Determine the (x, y) coordinate at the center of the cell enclosing the given text.  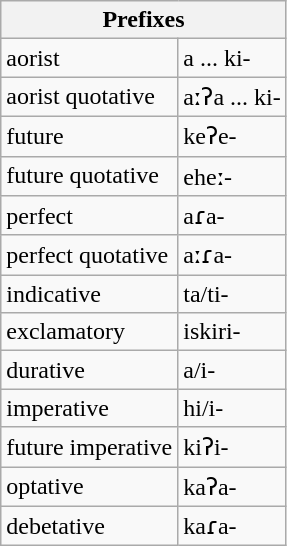
hi/i- (232, 408)
debetative (90, 526)
aorist (90, 58)
a ... ki- (232, 58)
eheː- (232, 176)
aorist quotative (90, 97)
exclamatory (90, 332)
kaɾa- (232, 526)
perfect (90, 216)
durative (90, 370)
perfect quotative (90, 255)
Prefixes (144, 20)
aːʔa ... ki- (232, 97)
imperative (90, 408)
aɾa- (232, 216)
indicative (90, 294)
future quotative (90, 176)
iskiri- (232, 332)
a/i- (232, 370)
optative (90, 486)
future imperative (90, 447)
keʔe- (232, 136)
kaʔa- (232, 486)
ta/ti- (232, 294)
future (90, 136)
kiʔi- (232, 447)
aːɾa- (232, 255)
